Detect which cell encompasses the target text, then output its (X, Y) center coordinate. 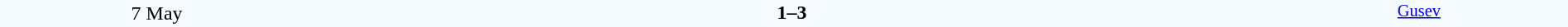
7 May (157, 13)
1–3 (791, 12)
Gusev (1419, 13)
